Pinpoint the cell where the given text exists, returning its (x, y) midpoint coordinate. 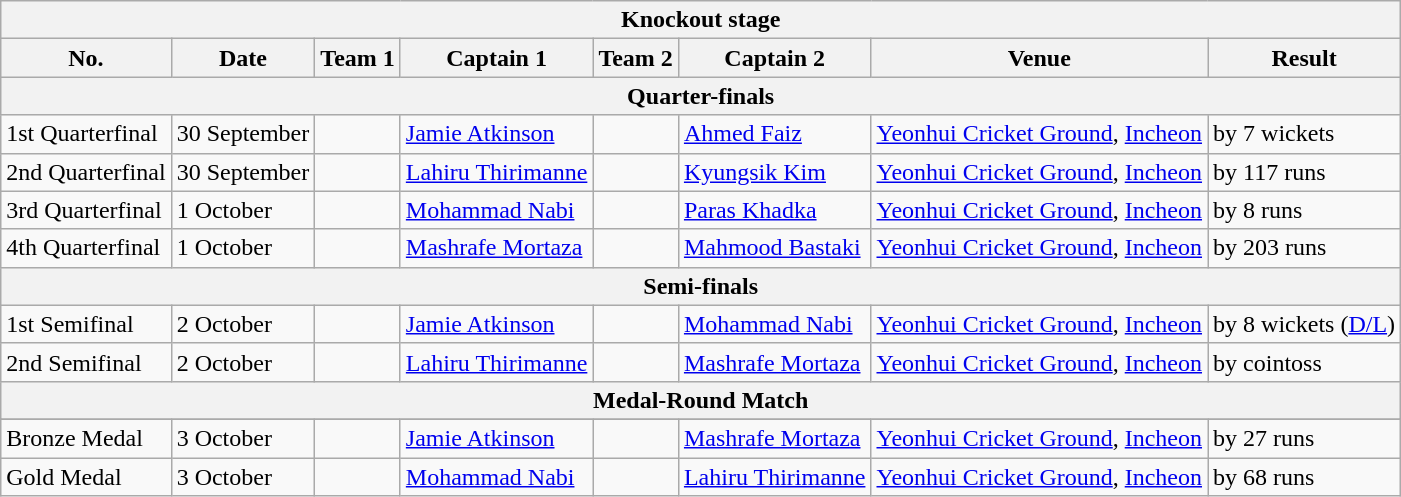
Team 1 (358, 58)
Venue (1040, 58)
Medal-Round Match (701, 400)
Bronze Medal (86, 438)
Semi-finals (701, 286)
by 117 runs (1304, 172)
3rd Quarterfinal (86, 210)
2nd Semifinal (86, 362)
by cointoss (1304, 362)
2nd Quarterfinal (86, 172)
Mahmood Bastaki (774, 248)
by 7 wickets (1304, 134)
Kyungsik Kim (774, 172)
by 8 runs (1304, 210)
by 203 runs (1304, 248)
Quarter-finals (701, 96)
Ahmed Faiz (774, 134)
Gold Medal (86, 477)
1st Quarterfinal (86, 134)
Captain 2 (774, 58)
Knockout stage (701, 20)
Captain 1 (496, 58)
1st Semifinal (86, 324)
Result (1304, 58)
by 27 runs (1304, 438)
by 68 runs (1304, 477)
Paras Khadka (774, 210)
4th Quarterfinal (86, 248)
by 8 wickets (D/L) (1304, 324)
No. (86, 58)
Team 2 (636, 58)
Date (243, 58)
